Provide the [X, Y] coordinate of the cell's center where the given text is located.  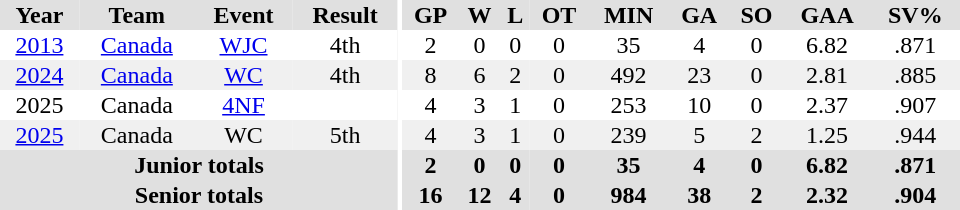
Team [137, 15]
2.32 [826, 195]
2024 [40, 75]
38 [699, 195]
4NF [244, 105]
Result [345, 15]
.907 [916, 105]
6 [480, 75]
SO [756, 15]
.944 [916, 135]
8 [431, 75]
2.81 [826, 75]
SV% [916, 15]
MIN [628, 15]
2013 [40, 45]
.904 [916, 195]
L [514, 15]
Senior totals [199, 195]
5 [699, 135]
1.25 [826, 135]
2.37 [826, 105]
WJC [244, 45]
GA [699, 15]
OT [559, 15]
984 [628, 195]
16 [431, 195]
GP [431, 15]
253 [628, 105]
.885 [916, 75]
Event [244, 15]
Year [40, 15]
23 [699, 75]
Junior totals [199, 165]
5th [345, 135]
492 [628, 75]
W [480, 15]
GAA [826, 15]
239 [628, 135]
10 [699, 105]
12 [480, 195]
